Capture the cell that displays the provided text and extract its [x, y] central coordinate. 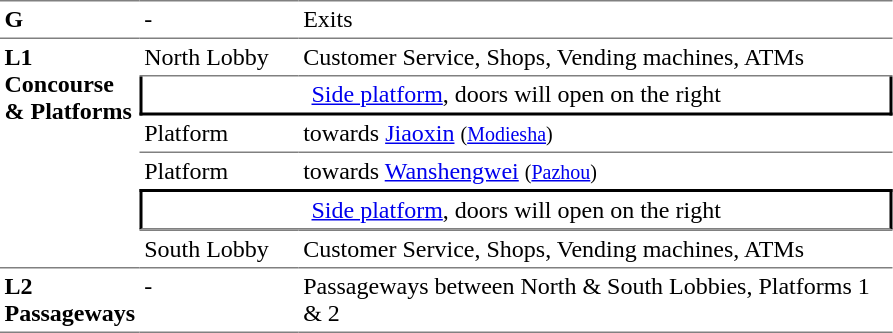
Exits [596, 19]
towards Jiaoxin (Modiesha) [596, 135]
North Lobby [220, 58]
L2Passageways [70, 300]
Passageways between North & South Lobbies, Platforms 1 & 2 [596, 300]
L1Concourse & Platforms [70, 154]
South Lobby [220, 250]
towards Wanshengwei (Pazhou) [596, 171]
G [70, 19]
